Find where the given text appears and provide that cell's center as (X, Y) coordinate. 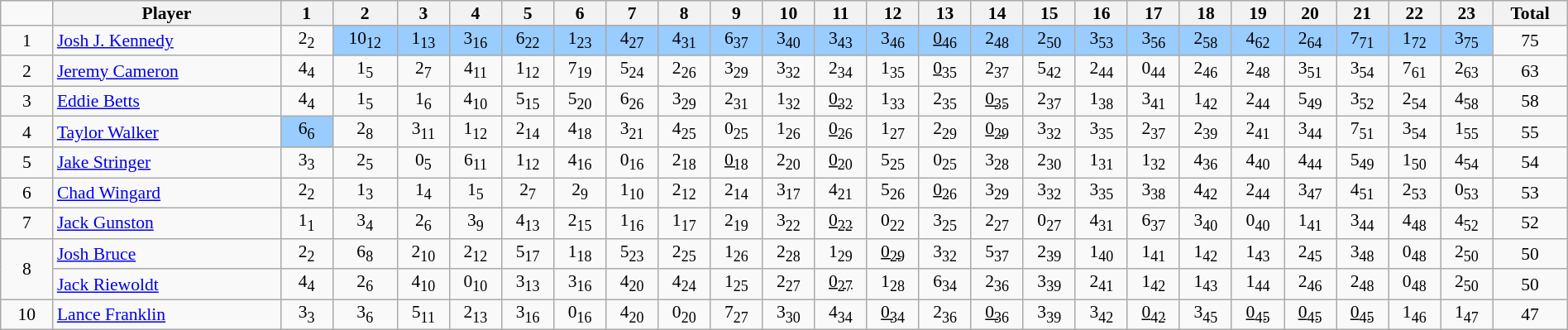
416 (581, 162)
53 (1530, 194)
254 (1414, 101)
458 (1467, 101)
28 (365, 132)
Taylor Walker (167, 132)
264 (1310, 41)
210 (423, 255)
66 (306, 132)
54 (1530, 162)
523 (632, 255)
771 (1363, 41)
9 (736, 13)
110 (632, 194)
146 (1414, 314)
727 (736, 314)
Total (1530, 13)
58 (1530, 101)
042 (1153, 314)
05 (423, 162)
219 (736, 223)
622 (528, 41)
18 (1206, 13)
138 (1102, 101)
135 (893, 71)
55 (1530, 132)
032 (840, 101)
425 (685, 132)
436 (1206, 162)
215 (581, 223)
036 (997, 314)
Jack Riewoldt (167, 285)
462 (1257, 41)
451 (1363, 194)
113 (423, 41)
317 (789, 194)
325 (944, 223)
542 (1049, 71)
040 (1257, 223)
39 (475, 223)
68 (365, 255)
341 (1153, 101)
313 (528, 285)
Josh Bruce (167, 255)
Eddie Betts (167, 101)
311 (423, 132)
52 (1530, 223)
611 (475, 162)
29 (581, 194)
226 (685, 71)
19 (1257, 13)
448 (1414, 223)
118 (581, 255)
321 (632, 132)
25 (365, 162)
230 (1049, 162)
411 (475, 71)
520 (581, 101)
117 (685, 223)
147 (1467, 314)
347 (1310, 194)
010 (475, 285)
116 (632, 223)
634 (944, 285)
434 (840, 314)
418 (581, 132)
75 (1530, 41)
537 (997, 255)
719 (581, 71)
346 (893, 41)
343 (840, 41)
454 (1467, 162)
245 (1310, 255)
253 (1414, 194)
511 (423, 314)
526 (893, 194)
424 (685, 285)
Jack Gunston (167, 223)
761 (1414, 71)
Player (167, 13)
330 (789, 314)
053 (1467, 194)
375 (1467, 41)
1012 (365, 41)
356 (1153, 41)
626 (632, 101)
131 (1102, 162)
12 (893, 13)
515 (528, 101)
133 (893, 101)
Josh J. Kennedy (167, 41)
225 (685, 255)
36 (365, 314)
427 (632, 41)
220 (789, 162)
413 (528, 223)
322 (789, 223)
21 (1363, 13)
351 (1310, 71)
213 (475, 314)
444 (1310, 162)
348 (1363, 255)
018 (736, 162)
Jeremy Cameron (167, 71)
229 (944, 132)
129 (840, 255)
231 (736, 101)
328 (997, 162)
342 (1102, 314)
263 (1467, 71)
524 (632, 71)
17 (1153, 13)
234 (840, 71)
525 (893, 162)
Lance Franklin (167, 314)
258 (1206, 41)
046 (944, 41)
228 (789, 255)
123 (581, 41)
140 (1102, 255)
20 (1310, 13)
034 (893, 314)
63 (1530, 71)
150 (1414, 162)
125 (736, 285)
127 (893, 132)
47 (1530, 314)
353 (1102, 41)
23 (1467, 13)
345 (1206, 314)
751 (1363, 132)
155 (1467, 132)
218 (685, 162)
Chad Wingard (167, 194)
440 (1257, 162)
452 (1467, 223)
34 (365, 223)
352 (1363, 101)
172 (1414, 41)
235 (944, 101)
442 (1206, 194)
044 (1153, 71)
421 (840, 194)
144 (1257, 285)
128 (893, 285)
517 (528, 255)
338 (1153, 194)
Jake Stringer (167, 162)
